Capture the cell that displays the provided text and extract its (X, Y) central coordinate. 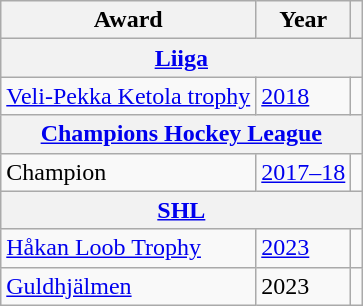
2017–18 (304, 172)
Håkan Loob Trophy (128, 248)
Champion (128, 172)
Guldhjälmen (128, 286)
Champions Hockey League (182, 134)
2018 (304, 96)
Award (128, 20)
Year (304, 20)
Veli-Pekka Ketola trophy (128, 96)
SHL (182, 210)
Liiga (182, 58)
